Provide the [x, y] coordinate of the cell's center where the given text is located.  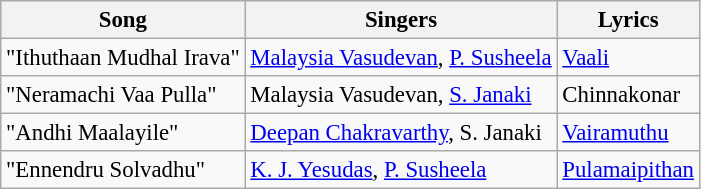
Malaysia Vasudevan, P. Susheela [401, 58]
Deepan Chakravarthy, S. Janaki [401, 133]
Vaali [628, 58]
K. J. Yesudas, P. Susheela [401, 170]
Song [123, 20]
Lyrics [628, 20]
Singers [401, 20]
Pulamaipithan [628, 170]
"Neramachi Vaa Pulla" [123, 95]
"Ennendru Solvadhu" [123, 170]
Malaysia Vasudevan, S. Janaki [401, 95]
Vairamuthu [628, 133]
"Ithuthaan Mudhal Irava" [123, 58]
"Andhi Maalayile" [123, 133]
Chinnakonar [628, 95]
